Capture the cell that displays the provided text and extract its (X, Y) central coordinate. 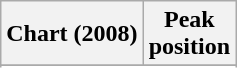
Peakposition (189, 34)
Chart (2008) (72, 34)
